Scan for the cell matching the given text and deliver its [x, y] coordinate at center. 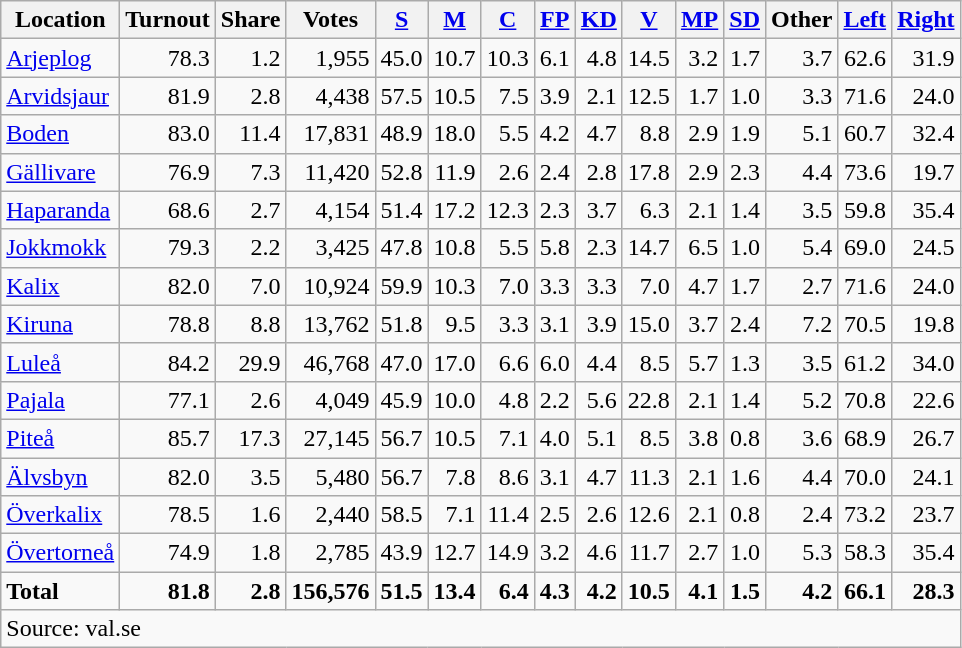
Arvidsjaur [60, 96]
Pajala [60, 400]
6.1 [554, 58]
Boden [60, 134]
31.9 [926, 58]
12.5 [648, 96]
3.8 [699, 438]
78.3 [168, 58]
4.1 [699, 591]
58.3 [865, 553]
81.8 [168, 591]
S [402, 20]
11.3 [648, 477]
45.9 [402, 400]
Arjeplog [60, 58]
70.5 [865, 324]
13,762 [330, 324]
79.3 [168, 248]
17,831 [330, 134]
70.0 [865, 477]
26.7 [926, 438]
6.3 [648, 210]
29.9 [250, 362]
18.0 [454, 134]
17.3 [250, 438]
Luleå [60, 362]
85.7 [168, 438]
48.9 [402, 134]
Älvsbyn [60, 477]
2,440 [330, 515]
73.2 [865, 515]
78.5 [168, 515]
83.0 [168, 134]
73.6 [865, 172]
62.6 [865, 58]
5.4 [802, 248]
84.2 [168, 362]
Jokkmokk [60, 248]
FP [554, 20]
SD [745, 20]
76.9 [168, 172]
KD [598, 20]
4,154 [330, 210]
Gällivare [60, 172]
Source: val.se [480, 629]
23.7 [926, 515]
24.1 [926, 477]
1.8 [250, 553]
Location [60, 20]
3.6 [802, 438]
66.1 [865, 591]
74.9 [168, 553]
51.8 [402, 324]
47.8 [402, 248]
59.8 [865, 210]
70.8 [865, 400]
17.2 [454, 210]
5.8 [554, 248]
5.3 [802, 553]
22.6 [926, 400]
11.9 [454, 172]
2.5 [554, 515]
10.7 [454, 58]
60.7 [865, 134]
Turnout [168, 20]
Kiruna [60, 324]
4,049 [330, 400]
2,785 [330, 553]
51.4 [402, 210]
19.7 [926, 172]
Right [926, 20]
4.0 [554, 438]
7.8 [454, 477]
27,145 [330, 438]
32.4 [926, 134]
1.3 [745, 362]
1.2 [250, 58]
10,924 [330, 286]
4.3 [554, 591]
13.4 [454, 591]
12.7 [454, 553]
61.2 [865, 362]
17.0 [454, 362]
Piteå [60, 438]
78.8 [168, 324]
6.0 [554, 362]
7.3 [250, 172]
81.9 [168, 96]
MP [699, 20]
11,420 [330, 172]
68.6 [168, 210]
69.0 [865, 248]
Total [60, 591]
Left [865, 20]
4,438 [330, 96]
Votes [330, 20]
77.1 [168, 400]
8.6 [508, 477]
Other [802, 20]
14.9 [508, 553]
46,768 [330, 362]
3,425 [330, 248]
156,576 [330, 591]
C [508, 20]
5.6 [598, 400]
Share [250, 20]
17.8 [648, 172]
6.4 [508, 591]
58.5 [402, 515]
52.8 [402, 172]
43.9 [402, 553]
9.5 [454, 324]
Övertorneå [60, 553]
12.3 [508, 210]
22.8 [648, 400]
Överkalix [60, 515]
M [454, 20]
10.8 [454, 248]
68.9 [865, 438]
1.5 [745, 591]
6.5 [699, 248]
5,480 [330, 477]
47.0 [402, 362]
12.6 [648, 515]
14.5 [648, 58]
5.7 [699, 362]
4.6 [598, 553]
11.7 [648, 553]
45.0 [402, 58]
6.6 [508, 362]
28.3 [926, 591]
19.8 [926, 324]
10.0 [454, 400]
5.2 [802, 400]
34.0 [926, 362]
14.7 [648, 248]
7.5 [508, 96]
24.5 [926, 248]
1,955 [330, 58]
7.2 [802, 324]
V [648, 20]
51.5 [402, 591]
Haparanda [60, 210]
1.9 [745, 134]
Kalix [60, 286]
57.5 [402, 96]
59.9 [402, 286]
15.0 [648, 324]
